For the text-containing cell, return its midpoint in [X, Y] coordinate format. 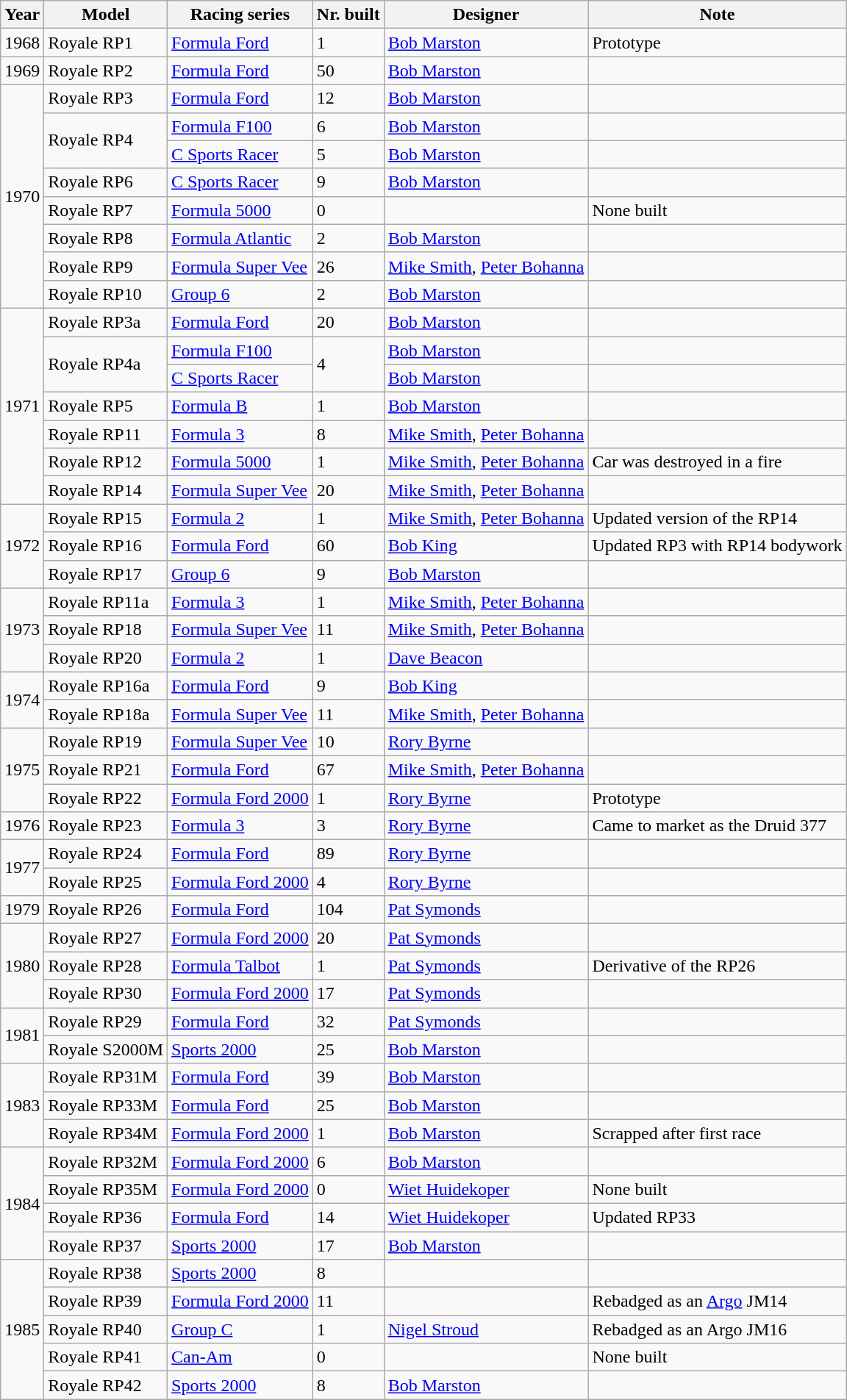
Rebadged as an Argo JM16 [718, 1329]
5 [349, 154]
Royale RP4 [106, 140]
Royale RP18 [106, 630]
Royale RP19 [106, 742]
Royale RP20 [106, 658]
Royale RP29 [106, 1022]
12 [349, 98]
Royale RP32M [106, 1161]
14 [349, 1217]
Royale RP24 [106, 854]
60 [349, 546]
Royale RP37 [106, 1246]
Royale RP30 [106, 994]
Royale RP2 [106, 71]
26 [349, 266]
1981 [22, 1035]
Royale RP8 [106, 238]
Royale RP36 [106, 1217]
Royale RP28 [106, 966]
Formula B [240, 406]
Royale RP38 [106, 1274]
Nr. built [349, 15]
Formula Talbot [240, 966]
1985 [22, 1329]
Royale RP26 [106, 910]
Royale RP18a [106, 714]
Royale RP27 [106, 938]
1971 [22, 406]
Royale RP39 [106, 1302]
Royale RP31M [106, 1077]
Royale RP3 [106, 98]
3 [349, 826]
1974 [22, 700]
Formula Atlantic [240, 238]
Came to market as the Druid 377 [718, 826]
Derivative of the RP26 [718, 966]
Royale RP7 [106, 210]
Royale RP1 [106, 43]
1973 [22, 630]
1977 [22, 868]
Updated version of the RP14 [718, 518]
Royale RP15 [106, 518]
1972 [22, 546]
1968 [22, 43]
Scrapped after first race [718, 1133]
Car was destroyed in a fire [718, 462]
Updated RP3 with RP14 bodywork [718, 546]
Nigel Stroud [486, 1329]
Royale RP16a [106, 686]
Royale RP16 [106, 546]
39 [349, 1077]
104 [349, 910]
Royale RP3a [106, 322]
Royale RP12 [106, 462]
Royale RP11a [106, 602]
Note [718, 15]
Royale RP42 [106, 1385]
Updated RP33 [718, 1217]
Royale RP23 [106, 826]
50 [349, 71]
Royale RP14 [106, 490]
1984 [22, 1203]
Designer [486, 15]
Royale RP35M [106, 1189]
Dave Beacon [486, 658]
10 [349, 742]
Model [106, 15]
Royale RP25 [106, 882]
Royale RP33M [106, 1105]
Royale RP6 [106, 182]
Royale S2000M [106, 1049]
Year [22, 15]
32 [349, 1022]
Royale RP21 [106, 769]
Royale RP34M [106, 1133]
Royale RP4a [106, 365]
Can-Am [240, 1357]
Royale RP9 [106, 266]
Royale RP11 [106, 434]
1979 [22, 910]
1983 [22, 1105]
67 [349, 769]
1980 [22, 966]
Royale RP10 [106, 294]
Royale RP17 [106, 574]
1970 [22, 196]
1976 [22, 826]
1975 [22, 769]
89 [349, 854]
Royale RP22 [106, 797]
Royale RP40 [106, 1329]
1969 [22, 71]
Royale RP41 [106, 1357]
Group C [240, 1329]
Rebadged as an Argo JM14 [718, 1302]
Royale RP5 [106, 406]
Racing series [240, 15]
